Detect which cell encompasses the target text, then output its (X, Y) center coordinate. 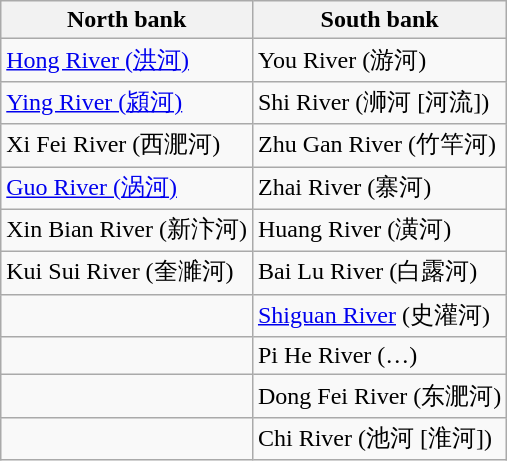
Xi Fei River (西淝河) (127, 146)
Shi River (浉河 [河流]) (379, 102)
Huang River (潢河) (379, 230)
You River (游河) (379, 60)
Zhai River (寨河) (379, 188)
Dong Fei River (东淝河) (379, 396)
Kui Sui River (奎濉河) (127, 274)
Ying River (潁河) (127, 102)
South bank (379, 20)
Zhu Gan River (竹竿河) (379, 146)
Pi He River (…) (379, 356)
Hong River (洪河) (127, 60)
Guo River (涡河) (127, 188)
North bank (127, 20)
Chi River (池河 [淮河]) (379, 438)
Shiguan River (史灌河) (379, 316)
Xin Bian River (新汴河) (127, 230)
Bai Lu River (白露河) (379, 274)
